From the cell containing the given text, extract its center point as [X, Y] coordinate. 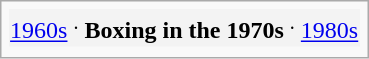
1960s . Boxing in the 1970s . 1980s [184, 27]
